Find where the given text appears and provide that cell's center as (X, Y) coordinate. 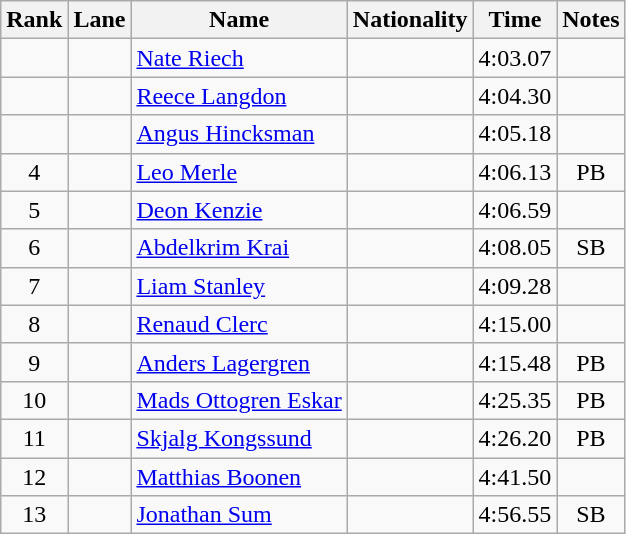
4:06.13 (515, 172)
4:04.30 (515, 96)
Notes (591, 20)
Nationality (410, 20)
Deon Kenzie (239, 210)
4:15.48 (515, 362)
4:26.20 (515, 438)
Time (515, 20)
4:41.50 (515, 477)
4:03.07 (515, 58)
8 (34, 324)
11 (34, 438)
Anders Lagergren (239, 362)
Rank (34, 20)
4:25.35 (515, 400)
Matthias Boonen (239, 477)
Leo Merle (239, 172)
10 (34, 400)
Mads Ottogren Eskar (239, 400)
12 (34, 477)
7 (34, 286)
4:56.55 (515, 515)
4:05.18 (515, 134)
Lane (100, 20)
9 (34, 362)
4:06.59 (515, 210)
Abdelkrim Krai (239, 248)
4:15.00 (515, 324)
4:08.05 (515, 248)
Skjalg Kongssund (239, 438)
6 (34, 248)
5 (34, 210)
Liam Stanley (239, 286)
Renaud Clerc (239, 324)
4:09.28 (515, 286)
Reece Langdon (239, 96)
Jonathan Sum (239, 515)
4 (34, 172)
13 (34, 515)
Name (239, 20)
Nate Riech (239, 58)
Angus Hincksman (239, 134)
